Locate the cell with the specified text and output its (X, Y) center coordinate. 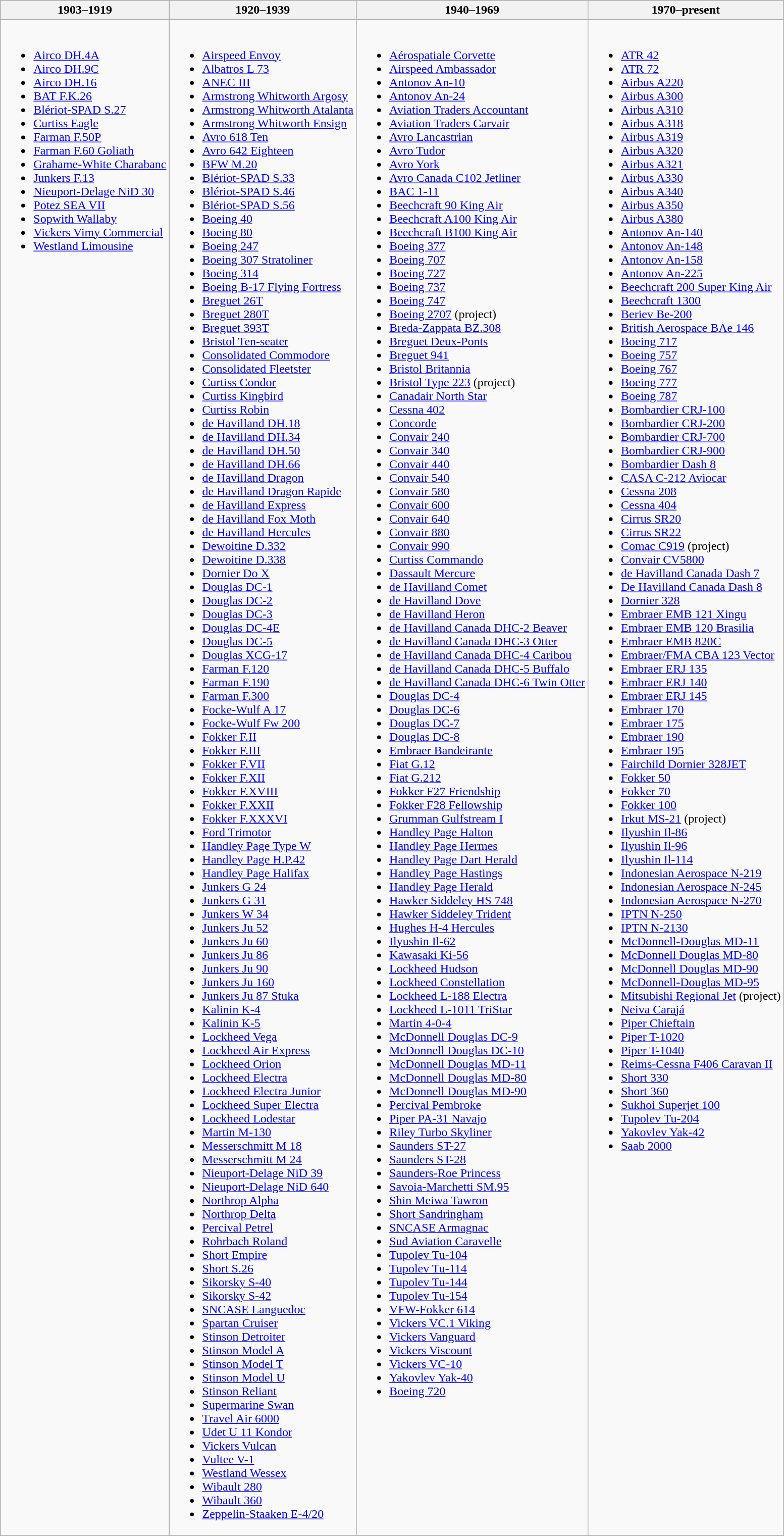
1970–present (686, 10)
1920–1939 (263, 10)
1903–1919 (85, 10)
1940–1969 (473, 10)
